Output the [x, y] coordinate of the center of the cell containing the given text.  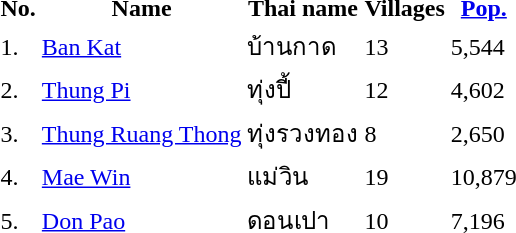
บ้านกาด [303, 46]
19 [404, 176]
Thung Pi [142, 90]
ทุ่งรวงทอง [303, 133]
Mae Win [142, 176]
Thung Ruang Thong [142, 133]
แม่วิน [303, 176]
ทุ่งปี้ [303, 90]
12 [404, 90]
Ban Kat [142, 46]
13 [404, 46]
8 [404, 133]
